Return the (X, Y) coordinate for the center point of the cell that contains the specified text.  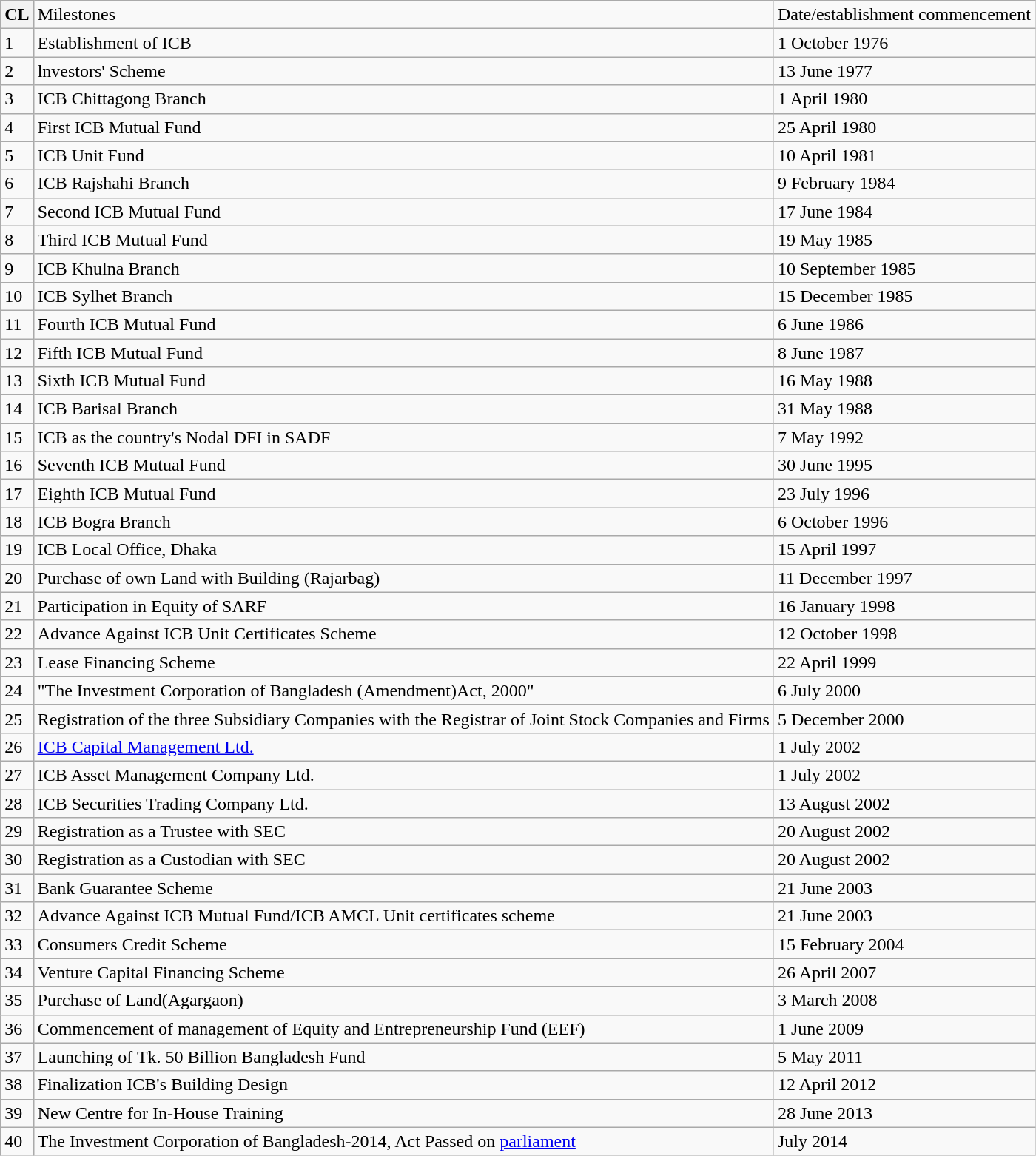
15 December 1985 (904, 296)
"The Investment Corporation of Bangladesh (Amendment)Act, 2000" (403, 690)
Purchase of Land(Agargaon) (403, 1001)
10 September 1985 (904, 268)
37 (17, 1057)
8 June 1987 (904, 353)
17 June 1984 (904, 212)
Registration as a Custodian with SEC (403, 860)
Third ICB Mutual Fund (403, 240)
6 July 2000 (904, 690)
ICB Asset Management Company Ltd. (403, 775)
Consumers Credit Scheme (403, 944)
1 (17, 43)
6 October 1996 (904, 522)
40 (17, 1141)
3 March 2008 (904, 1001)
Fifth ICB Mutual Fund (403, 353)
23 (17, 662)
Seventh ICB Mutual Fund (403, 466)
lnvestors' Scheme (403, 71)
10 (17, 296)
10 April 1981 (904, 155)
16 May 1988 (904, 381)
11 December 1997 (904, 578)
30 June 1995 (904, 466)
34 (17, 972)
ICB Khulna Branch (403, 268)
Registration as a Trustee with SEC (403, 832)
12 April 2012 (904, 1085)
1 April 1980 (904, 99)
Registration of the three Subsidiary Companies with the Registrar of Joint Stock Companies and Firms (403, 719)
Lease Financing Scheme (403, 662)
28 June 2013 (904, 1113)
13 (17, 381)
9 February 1984 (904, 184)
7 (17, 212)
ICB as the country's Nodal DFI in SADF (403, 437)
19 May 1985 (904, 240)
29 (17, 832)
12 October 1998 (904, 634)
First ICB Mutual Fund (403, 127)
ICB Rajshahi Branch (403, 184)
38 (17, 1085)
Launching of Tk. 50 Billion Bangladesh Fund (403, 1057)
30 (17, 860)
13 August 2002 (904, 803)
22 (17, 634)
6 (17, 184)
Sixth ICB Mutual Fund (403, 381)
36 (17, 1029)
24 (17, 690)
Establishment of ICB (403, 43)
ICB Barisal Branch (403, 409)
16 (17, 466)
Bank Guarantee Scheme (403, 888)
22 April 1999 (904, 662)
ICB Unit Fund (403, 155)
5 May 2011 (904, 1057)
20 (17, 578)
35 (17, 1001)
Date/establishment commencement (904, 15)
15 (17, 437)
ICB Securities Trading Company Ltd. (403, 803)
26 (17, 747)
31 May 1988 (904, 409)
28 (17, 803)
1 June 2009 (904, 1029)
7 May 1992 (904, 437)
5 (17, 155)
The Investment Corporation of Bangladesh-2014, Act Passed on parliament (403, 1141)
3 (17, 99)
13 June 1977 (904, 71)
16 January 1998 (904, 606)
Purchase of own Land with Building (Rajarbag) (403, 578)
Fourth ICB Mutual Fund (403, 324)
Commencement of management of Equity and Entrepreneurship Fund (EEF) (403, 1029)
21 (17, 606)
23 July 1996 (904, 494)
Milestones (403, 15)
39 (17, 1113)
32 (17, 916)
New Centre for In-House Training (403, 1113)
ICB Capital Management Ltd. (403, 747)
14 (17, 409)
26 April 2007 (904, 972)
ICB Local Office, Dhaka (403, 550)
17 (17, 494)
25 April 1980 (904, 127)
Advance Against ICB Unit Certificates Scheme (403, 634)
1 October 1976 (904, 43)
July 2014 (904, 1141)
15 February 2004 (904, 944)
9 (17, 268)
6 June 1986 (904, 324)
15 April 1997 (904, 550)
Advance Against ICB Mutual Fund/ICB AMCL Unit certificates scheme (403, 916)
ICB Sylhet Branch (403, 296)
27 (17, 775)
2 (17, 71)
CL (17, 15)
Eighth ICB Mutual Fund (403, 494)
31 (17, 888)
18 (17, 522)
8 (17, 240)
11 (17, 324)
19 (17, 550)
Second ICB Mutual Fund (403, 212)
ICB Chittagong Branch (403, 99)
4 (17, 127)
ICB Bogra Branch (403, 522)
25 (17, 719)
33 (17, 944)
Participation in Equity of SARF (403, 606)
Finalization ICB's Building Design (403, 1085)
Venture Capital Financing Scheme (403, 972)
5 December 2000 (904, 719)
12 (17, 353)
